Extract the (x, y) coordinate from the center of the cell holding the provided text.  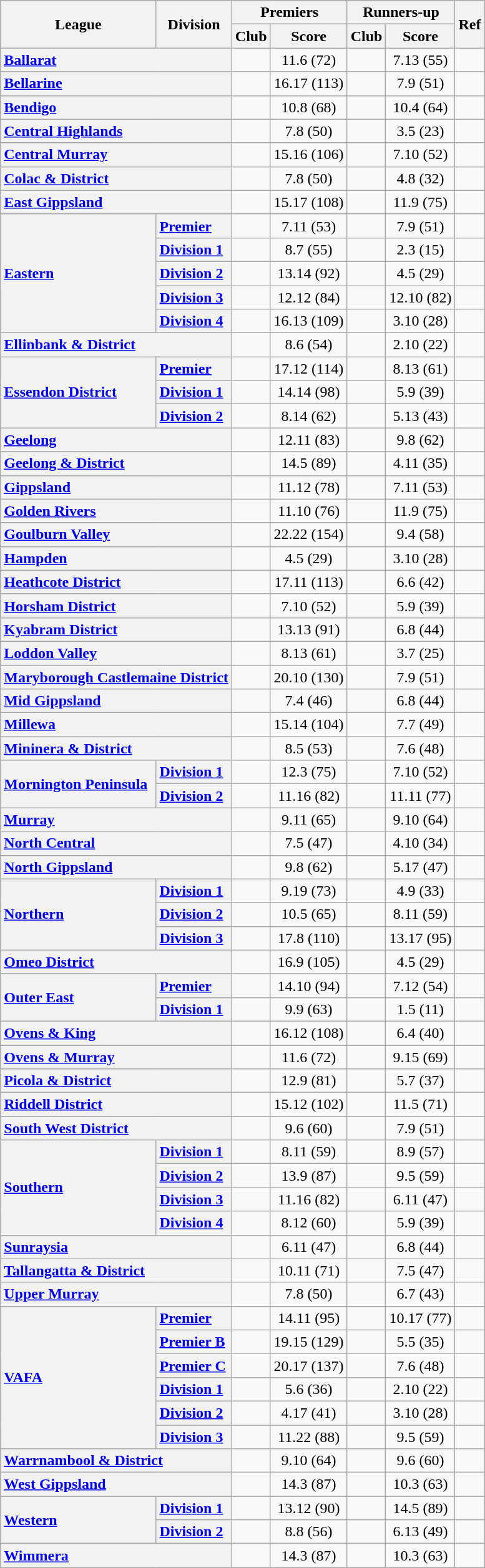
13.13 (91) (308, 629)
Essendon District (79, 392)
10.11 (71) (308, 1270)
North Central (116, 843)
12.10 (82) (421, 298)
11.12 (78) (308, 487)
9.19 (73) (308, 891)
North Gippsland (116, 867)
7.12 (54) (421, 985)
14.10 (94) (308, 985)
Runners-up (401, 12)
11.11 (77) (421, 796)
Geelong (116, 440)
15.16 (106) (308, 155)
Riddell District (116, 1105)
5.17 (47) (421, 867)
10.17 (77) (421, 1318)
10.8 (68) (308, 107)
Hampden (116, 558)
Murray (116, 820)
Loddon Valley (116, 653)
14.14 (98) (308, 392)
Bellarine (116, 84)
6.7 (43) (421, 1294)
16.12 (108) (308, 1033)
5.7 (37) (421, 1081)
Wimmera (116, 1556)
Central Murray (116, 155)
15.12 (102) (308, 1105)
Southern (79, 1188)
Ballarat (116, 60)
7.13 (55) (421, 60)
West Gippsland (116, 1484)
Kyabram District (116, 629)
Goulburn Valley (116, 535)
9.11 (65) (308, 820)
5.5 (35) (421, 1342)
Division (194, 24)
Outer East (79, 997)
12.12 (84) (308, 298)
Gippsland (116, 487)
8.12 (60) (308, 1223)
7.4 (46) (308, 701)
Western (79, 1520)
Millewa (116, 725)
15.14 (104) (308, 725)
Mininera & District (116, 748)
16.17 (113) (308, 84)
Bendigo (116, 107)
Premier B (194, 1342)
8.7 (55) (308, 249)
17.12 (114) (308, 369)
Ellinbank & District (116, 345)
League (79, 24)
Premier C (194, 1365)
11.10 (76) (308, 511)
13.9 (87) (308, 1176)
Geelong & District (116, 463)
Upper Murray (116, 1294)
South West District (116, 1128)
Mornington Peninsula (79, 784)
16.13 (109) (308, 321)
13.14 (92) (308, 273)
Ovens & King (116, 1033)
Golden Rivers (116, 511)
2.3 (15) (421, 249)
10.4 (64) (421, 107)
7.7 (49) (421, 725)
12.3 (75) (308, 772)
Heathcote District (116, 582)
6.4 (40) (421, 1033)
Picola & District (116, 1081)
19.15 (129) (308, 1342)
Eastern (79, 273)
4.9 (33) (421, 891)
Mid Gippsland (116, 701)
17.8 (110) (308, 938)
Central Highlands (116, 131)
22.22 (154) (308, 535)
20.17 (137) (308, 1365)
4.10 (34) (421, 843)
Tallangatta & District (116, 1270)
3.7 (25) (421, 653)
11.22 (88) (308, 1436)
1.5 (11) (421, 1009)
9.4 (58) (421, 535)
13.17 (95) (421, 938)
4.11 (35) (421, 463)
Ovens & Murray (116, 1057)
8.5 (53) (308, 748)
8.9 (57) (421, 1152)
12.11 (83) (308, 440)
6.13 (49) (421, 1532)
8.6 (54) (308, 345)
17.11 (113) (308, 582)
14.11 (95) (308, 1318)
4.17 (41) (308, 1413)
8.14 (62) (308, 416)
4.8 (32) (421, 178)
Premiers (290, 12)
15.17 (108) (308, 202)
VAFA (79, 1377)
Northern (79, 914)
Ref (469, 24)
5.6 (36) (308, 1389)
Colac & District (116, 178)
Omeo District (116, 962)
8.8 (56) (308, 1532)
5.13 (43) (421, 416)
3.5 (23) (421, 131)
12.9 (81) (308, 1081)
13.12 (90) (308, 1508)
9.15 (69) (421, 1057)
11.5 (71) (421, 1105)
20.10 (130) (308, 677)
6.6 (42) (421, 582)
East Gippsland (116, 202)
Maryborough Castlemaine District (116, 677)
Horsham District (116, 606)
Sunraysia (116, 1247)
16.9 (105) (308, 962)
Warrnambool & District (116, 1461)
9.9 (63) (308, 1009)
10.5 (65) (308, 914)
